Return the (X, Y) coordinate for the center point of the cell that contains the specified text.  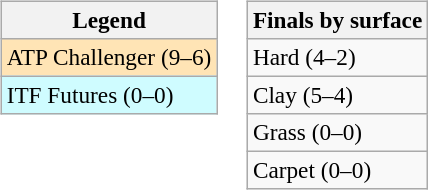
Carpet (0–0) (337, 171)
Hard (4–2) (337, 57)
ITF Futures (0–0) (108, 95)
Legend (108, 20)
Clay (5–4) (337, 95)
Grass (0–0) (337, 133)
Finals by surface (337, 20)
ATP Challenger (9–6) (108, 57)
